From the cell containing the given text, extract its center point as [x, y] coordinate. 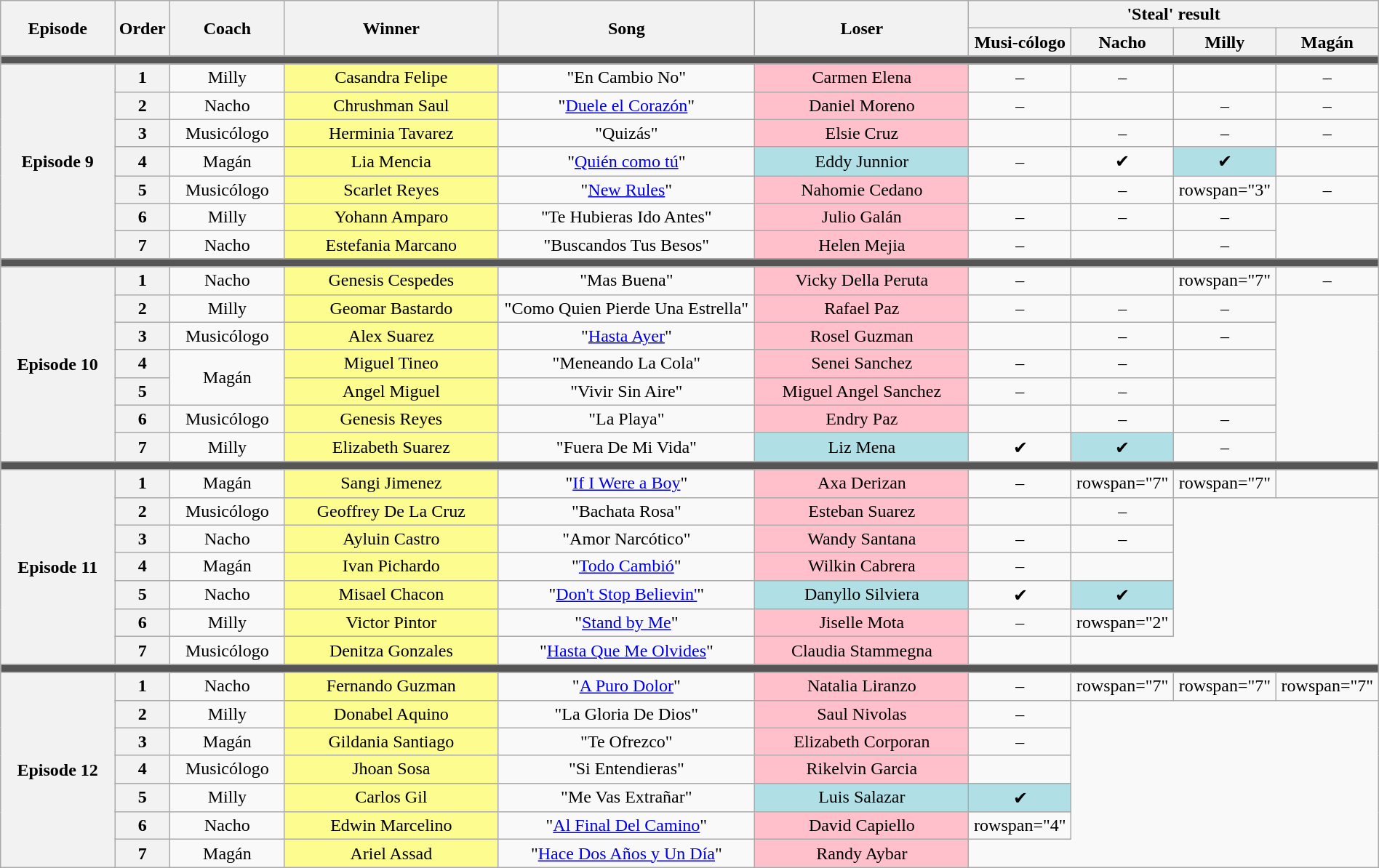
Song [627, 28]
Jiselle Mota [862, 623]
"Duele el Corazón" [627, 105]
"Todo Cambió" [627, 566]
"La Gloria De Dios" [627, 714]
Natalia Liranzo [862, 686]
Episode 10 [58, 364]
"Al Final Del Camino" [627, 826]
Jhoan Sosa [391, 769]
'Steal' result [1174, 15]
"New Rules" [627, 190]
Chrushman Saul [391, 105]
Rikelvin Garcia [862, 769]
Axa Derizan [862, 483]
rowspan="3" [1225, 190]
Winner [391, 28]
Coach [227, 28]
"Como Quien Pierde Una Estrella" [627, 308]
"Hace Dos Años y Un Día" [627, 853]
Nahomie Cedano [862, 190]
"If I Were a Boy" [627, 483]
Wilkin Cabrera [862, 566]
Loser [862, 28]
"Te Hubieras Ido Antes" [627, 217]
"Meneando La Cola" [627, 363]
"Amor Narcótico" [627, 539]
"Vivir Sin Aire" [627, 391]
Rosel Guzman [862, 336]
"Don't Stop Believin'" [627, 595]
Order [143, 28]
"En Cambio No" [627, 78]
"Mas Buena" [627, 281]
Elizabeth Corporan [862, 742]
David Capiello [862, 826]
Angel Miguel [391, 391]
Episode 11 [58, 567]
"Hasta Que Me Olvides" [627, 651]
Liz Mena [862, 447]
Fernando Guzman [391, 686]
Herminia Tavarez [391, 133]
Claudia Stammegna [862, 651]
Geomar Bastardo [391, 308]
Misael Chacon [391, 595]
Alex Suarez [391, 336]
Episode [58, 28]
"Bachata Rosa" [627, 511]
Elizabeth Suarez [391, 447]
Daniel Moreno [862, 105]
"A Puro Dolor" [627, 686]
Vicky Della Peruta [862, 281]
Saul Nivolas [862, 714]
Carlos Gil [391, 797]
rowspan="4" [1020, 826]
Estefania Marcano [391, 245]
Casandra Felipe [391, 78]
Wandy Santana [862, 539]
"Me Vas Extrañar" [627, 797]
Luis Salazar [862, 797]
Carmen Elena [862, 78]
Eddy Junnior [862, 161]
Musi-cólogo [1020, 42]
Miguel Tineo [391, 363]
Geoffrey De La Cruz [391, 511]
"Fuera De Mi Vida" [627, 447]
Genesis Cespedes [391, 281]
"Te Ofrezco" [627, 742]
"Buscandos Tus Besos" [627, 245]
"Quién como tú" [627, 161]
Senei Sanchez [862, 363]
"Hasta Ayer" [627, 336]
Episode 9 [58, 161]
Esteban Suarez [862, 511]
"Quizás" [627, 133]
"La Playa" [627, 419]
Sangi Jimenez [391, 483]
Danyllo Silviera [862, 595]
rowspan="2" [1123, 623]
Julio Galán [862, 217]
Rafael Paz [862, 308]
Episode 12 [58, 770]
Yohann Amparo [391, 217]
Miguel Angel Sanchez [862, 391]
Randy Aybar [862, 853]
Endry Paz [862, 419]
"Si Entendieras" [627, 769]
Ivan Pichardo [391, 566]
Elsie Cruz [862, 133]
Lia Mencia [391, 161]
Gildania Santiago [391, 742]
Donabel Aquino [391, 714]
Scarlet Reyes [391, 190]
Helen Mejia [862, 245]
Denitza Gonzales [391, 651]
Ayluin Castro [391, 539]
Edwin Marcelino [391, 826]
Victor Pintor [391, 623]
Ariel Assad [391, 853]
"Stand by Me" [627, 623]
Genesis Reyes [391, 419]
